Scan for the cell matching the given text and deliver its (X, Y) coordinate at center. 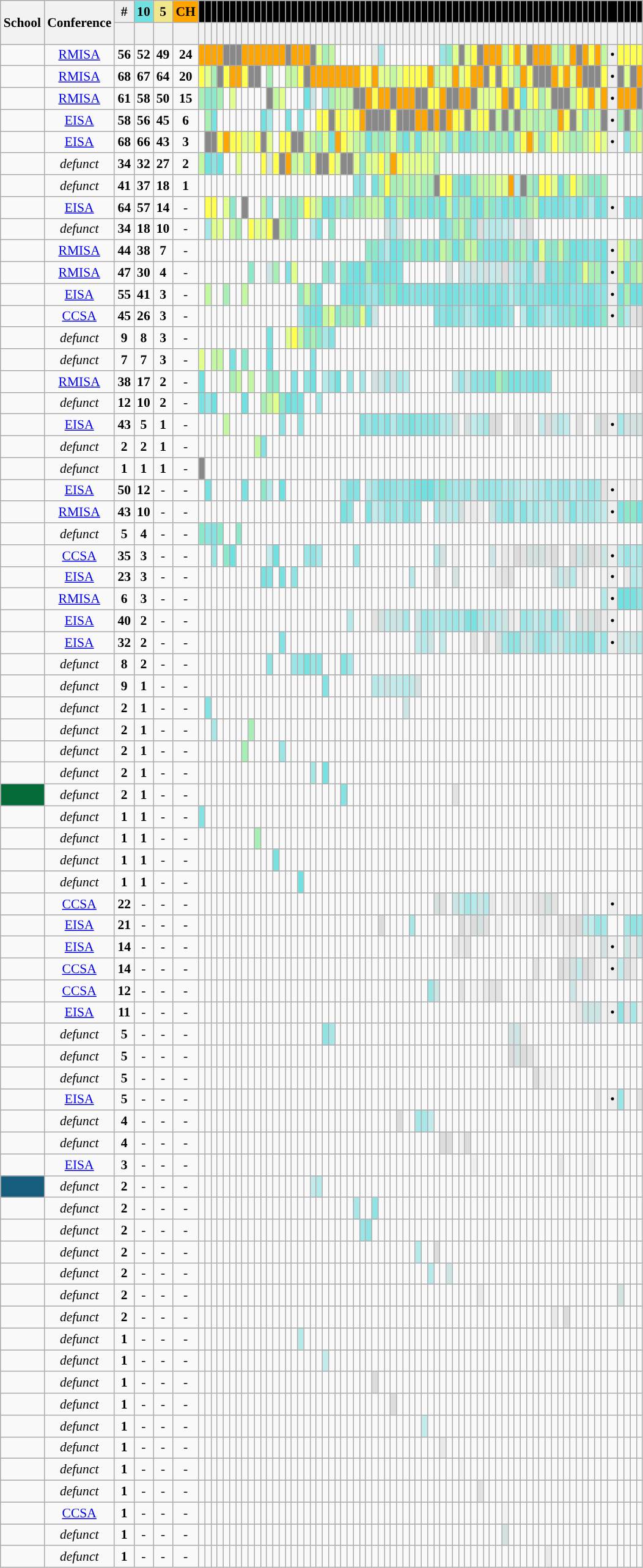
44 (124, 251)
School (22, 22)
40 (124, 621)
30 (144, 273)
CH (186, 12)
23 (124, 577)
11 (124, 1013)
55 (124, 294)
66 (144, 142)
15 (186, 99)
20 (186, 77)
# (124, 12)
49 (163, 55)
22 (124, 904)
35 (124, 556)
17 (144, 382)
37 (144, 186)
57 (144, 208)
26 (144, 316)
27 (163, 164)
52 (144, 55)
Conference (79, 22)
47 (124, 273)
21 (124, 925)
61 (124, 99)
67 (144, 77)
24 (186, 55)
